Return the [x, y] coordinate for the center point of the cell that contains the specified text.  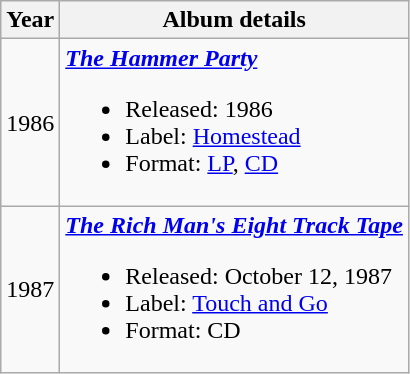
1986 [30, 122]
The Rich Man's Eight Track TapeReleased: October 12, 1987Label: Touch and GoFormat: CD [234, 290]
Year [30, 20]
1987 [30, 290]
Album details [234, 20]
The Hammer PartyReleased: 1986Label: HomesteadFormat: LP, CD [234, 122]
